Detect which cell encompasses the target text, then output its [x, y] center coordinate. 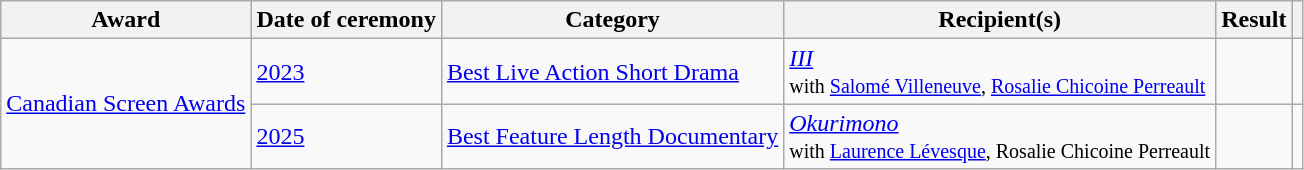
Okurimonowith Laurence Lévesque, Rosalie Chicoine Perreault [1000, 136]
2025 [346, 136]
Award [126, 20]
Canadian Screen Awards [126, 104]
Category [612, 20]
Recipient(s) [1000, 20]
Best Live Action Short Drama [612, 72]
Result [1254, 20]
IIIwith Salomé Villeneuve, Rosalie Chicoine Perreault [1000, 72]
Date of ceremony [346, 20]
2023 [346, 72]
Best Feature Length Documentary [612, 136]
